From the cell containing the given text, extract its center point as (x, y) coordinate. 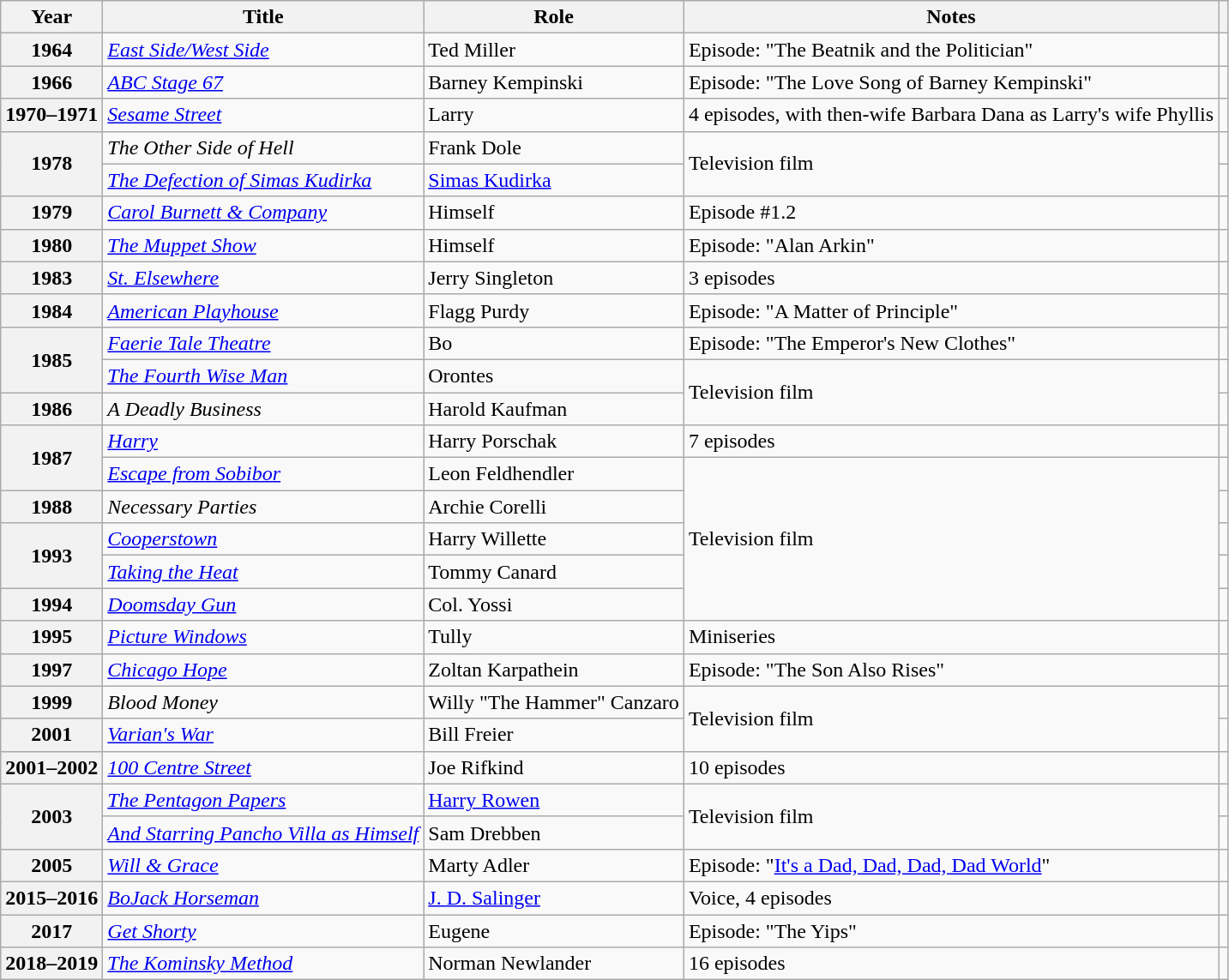
Harry Porschak (554, 442)
1984 (51, 310)
Episode: "The Yips" (950, 930)
Title (263, 17)
Sesame Street (263, 115)
Bo (554, 343)
Frank Dole (554, 147)
2018–2019 (51, 964)
2001 (51, 735)
1999 (51, 702)
Orontes (554, 376)
Marty Adler (554, 865)
1983 (51, 278)
East Side/West Side (263, 50)
Doomsday Gun (263, 604)
The Pentagon Papers (263, 800)
The Fourth Wise Man (263, 376)
1986 (51, 409)
1997 (51, 670)
3 episodes (950, 278)
100 Centre Street (263, 767)
Harry Willette (554, 539)
Eugene (554, 930)
Episode #1.2 (950, 213)
Episode: "The Love Song of Barney Kempinski" (950, 82)
1978 (51, 164)
1987 (51, 458)
1979 (51, 213)
Jerry Singleton (554, 278)
Norman Newlander (554, 964)
Will & Grace (263, 865)
Chicago Hope (263, 670)
16 episodes (950, 964)
The Defection of Simas Kudirka (263, 180)
Miniseries (950, 637)
Varian's War (263, 735)
Harry Rowen (554, 800)
The Other Side of Hell (263, 147)
1985 (51, 359)
1980 (51, 245)
J. D. Salinger (554, 898)
Larry (554, 115)
1964 (51, 50)
Escape from Sobibor (263, 474)
2003 (51, 816)
Harold Kaufman (554, 409)
The Muppet Show (263, 245)
Episode: "The Beatnik and the Politician" (950, 50)
Carol Burnett & Company (263, 213)
10 episodes (950, 767)
2015–2016 (51, 898)
Tommy Canard (554, 572)
American Playhouse (263, 310)
Ted Miller (554, 50)
Leon Feldhendler (554, 474)
Notes (950, 17)
Simas Kudirka (554, 180)
Episode: "The Emperor's New Clothes" (950, 343)
Episode: "A Matter of Principle" (950, 310)
4 episodes, with then-wife Barbara Dana as Larry's wife Phyllis (950, 115)
Year (51, 17)
Necessary Parties (263, 507)
Episode: "Alan Arkin" (950, 245)
St. Elsewhere (263, 278)
2001–2002 (51, 767)
Flagg Purdy (554, 310)
7 episodes (950, 442)
1994 (51, 604)
2005 (51, 865)
Picture Windows (263, 637)
Archie Corelli (554, 507)
And Starring Pancho Villa as Himself (263, 833)
Episode: "It's a Dad, Dad, Dad, Dad World" (950, 865)
Bill Freier (554, 735)
1966 (51, 82)
ABC Stage 67 (263, 82)
1970–1971 (51, 115)
Harry (263, 442)
Taking the Heat (263, 572)
Sam Drebben (554, 833)
Episode: "The Son Also Rises" (950, 670)
Faerie Tale Theatre (263, 343)
Get Shorty (263, 930)
Cooperstown (263, 539)
Joe Rifkind (554, 767)
1988 (51, 507)
2017 (51, 930)
BoJack Horseman (263, 898)
A Deadly Business (263, 409)
1993 (51, 556)
The Kominsky Method (263, 964)
Blood Money (263, 702)
Zoltan Karpathein (554, 670)
Tully (554, 637)
Col. Yossi (554, 604)
Barney Kempinski (554, 82)
1995 (51, 637)
Role (554, 17)
Willy "The Hammer" Canzaro (554, 702)
Voice, 4 episodes (950, 898)
